Pinpoint the cell where the given text exists, returning its [x, y] midpoint coordinate. 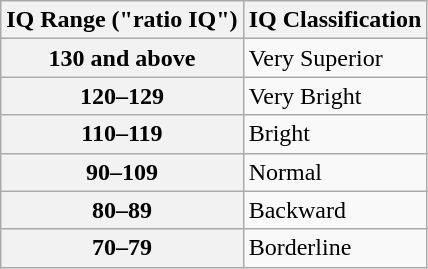
70–79 [122, 248]
80–89 [122, 210]
110–119 [122, 134]
Normal [335, 172]
IQ Classification [335, 20]
Bright [335, 134]
Backward [335, 210]
IQ Range ("ratio IQ") [122, 20]
Borderline [335, 248]
120–129 [122, 96]
Very Superior [335, 58]
Very Bright [335, 96]
130 and above [122, 58]
90–109 [122, 172]
